Scan for the cell matching the given text and deliver its (X, Y) coordinate at center. 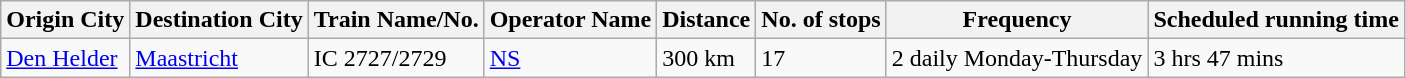
NS (570, 58)
IC 2727/2729 (396, 58)
Distance (706, 20)
Frequency (1017, 20)
Scheduled running time (1276, 20)
Operator Name (570, 20)
No. of stops (821, 20)
3 hrs 47 mins (1276, 58)
Den Helder (66, 58)
Origin City (66, 20)
17 (821, 58)
Train Name/No. (396, 20)
2 daily Monday-Thursday (1017, 58)
Destination City (219, 20)
300 km (706, 58)
Maastricht (219, 58)
